Scan for the cell matching the given text and deliver its [X, Y] coordinate at center. 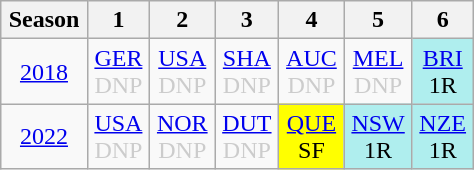
NSW1R [378, 136]
4 [312, 20]
2 [182, 20]
NORDNP [182, 136]
3 [247, 20]
2022 [44, 136]
MELDNP [378, 72]
AUCDNP [312, 72]
QUESF [312, 136]
BRI1R [442, 72]
6 [442, 20]
NZE1R [442, 136]
Season [44, 20]
GERDNP [118, 72]
5 [378, 20]
SHADNP [247, 72]
2018 [44, 72]
1 [118, 20]
DUTDNP [247, 136]
